Output the [X, Y] coordinate of the center of the cell containing the given text.  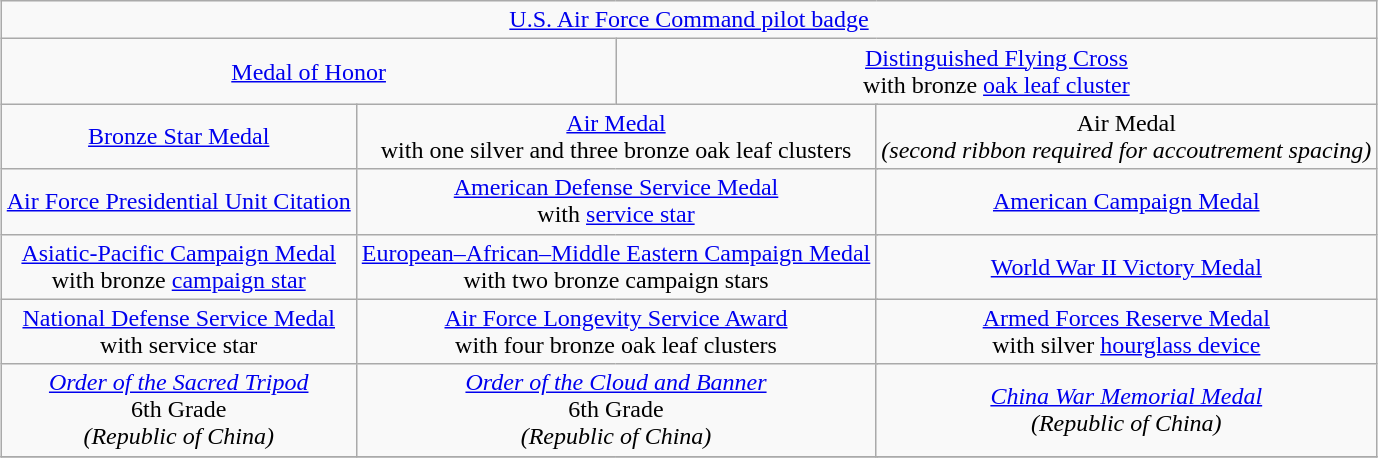
Armed Forces Reserve Medalwith silver hourglass device [1126, 332]
Air Force Longevity Service Awardwith four bronze oak leaf clusters [616, 332]
Air Medalwith one silver and three bronze oak leaf clusters [616, 136]
National Defense Service Medalwith service star [178, 332]
American Defense Service Medalwith service star [616, 202]
Bronze Star Medal [178, 136]
European–African–Middle Eastern Campaign Medalwith two bronze campaign stars [616, 266]
China War Memorial Medal(Republic of China) [1126, 410]
U.S. Air Force Command pilot badge [689, 20]
Order of the Cloud and Banner6th Grade(Republic of China) [616, 410]
Asiatic-Pacific Campaign Medalwith bronze campaign star [178, 266]
Order of the Sacred Tripod6th Grade(Republic of China) [178, 410]
American Campaign Medal [1126, 202]
Medal of Honor [308, 72]
Distinguished Flying Crosswith bronze oak leaf cluster [996, 72]
World War II Victory Medal [1126, 266]
Air Force Presidential Unit Citation [178, 202]
Air Medal(second ribbon required for accoutrement spacing) [1126, 136]
